Search for the cell housing the specified text and yield its [x, y] center coordinate. 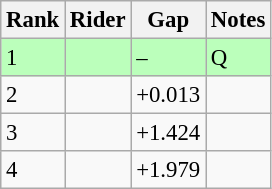
Rank [33, 20]
Gap [168, 20]
– [168, 58]
Notes [238, 20]
Rider [98, 20]
+0.013 [168, 95]
2 [33, 95]
1 [33, 58]
3 [33, 133]
+1.979 [168, 170]
4 [33, 170]
Q [238, 58]
+1.424 [168, 133]
